Identify which cell holds the provided text, then report its (x, y) central coordinate. 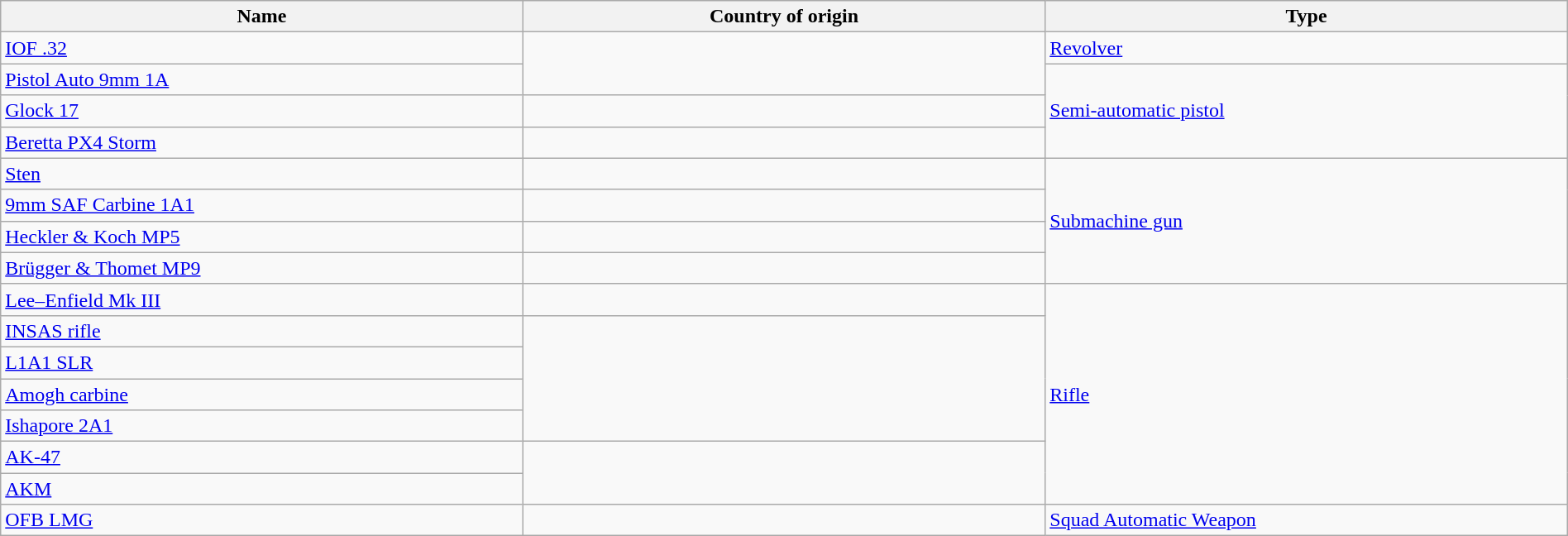
Beretta PX4 Storm (262, 142)
Lee–Enfield Mk III (262, 299)
IOF .32 (262, 48)
Revolver (1307, 48)
INSAS rifle (262, 331)
L1A1 SLR (262, 362)
AKM (262, 489)
Amogh carbine (262, 395)
9mm SAF Carbine 1A1 (262, 205)
OFB LMG (262, 520)
Semi-automatic pistol (1307, 111)
Glock 17 (262, 111)
Submachine gun (1307, 221)
Sten (262, 174)
Type (1307, 17)
Ishapore 2A1 (262, 426)
Brügger & Thomet MP9 (262, 268)
Rifle (1307, 394)
Squad Automatic Weapon (1307, 520)
Heckler & Koch MP5 (262, 237)
Country of origin (784, 17)
Pistol Auto 9mm 1A (262, 79)
AK-47 (262, 457)
Name (262, 17)
